Determine the (x, y) coordinate at the center of the cell enclosing the given text.  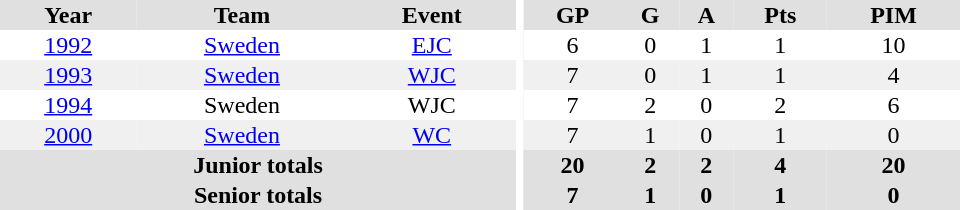
Junior totals (258, 165)
Year (68, 15)
Pts (781, 15)
A (706, 15)
1993 (68, 75)
PIM (894, 15)
G (650, 15)
WC (432, 135)
Event (432, 15)
GP (572, 15)
Senior totals (258, 195)
2000 (68, 135)
1994 (68, 105)
1992 (68, 45)
10 (894, 45)
EJC (432, 45)
Team (242, 15)
